Provide the [x, y] coordinate of the cell's center where the given text is located.  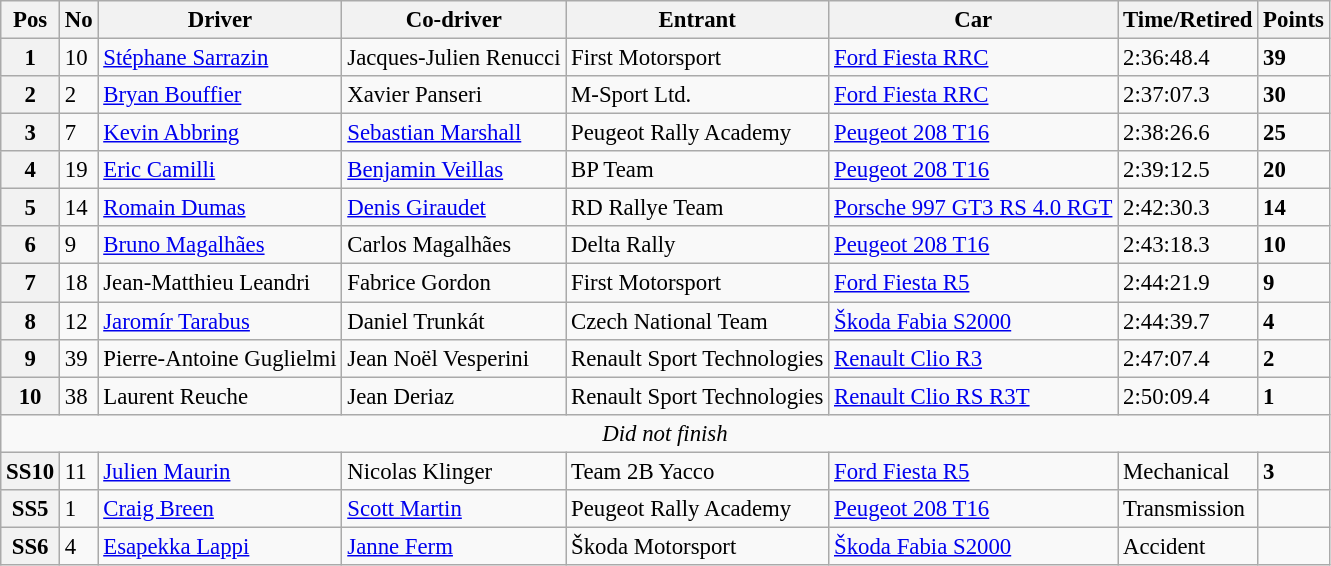
Did not finish [665, 433]
Jacques-Julien Renucci [454, 58]
2:44:39.7 [1188, 321]
Xavier Panseri [454, 95]
Mechanical [1188, 471]
SS6 [30, 546]
Laurent Reuche [220, 396]
Time/Retired [1188, 20]
Jaromír Tarabus [220, 321]
Accident [1188, 546]
2:43:18.3 [1188, 245]
11 [78, 471]
Esapekka Lappi [220, 546]
Team 2B Yacco [698, 471]
RD Rallye Team [698, 208]
M-Sport Ltd. [698, 95]
Renault Clio RS R3T [974, 396]
30 [1294, 95]
38 [78, 396]
Delta Rally [698, 245]
20 [1294, 170]
2:50:09.4 [1188, 396]
Fabrice Gordon [454, 283]
Co-driver [454, 20]
Car [974, 20]
Kevin Abbring [220, 133]
6 [30, 245]
Craig Breen [220, 509]
Pierre-Antoine Guglielmi [220, 358]
2:37:07.3 [1188, 95]
Denis Giraudet [454, 208]
2:47:07.4 [1188, 358]
Sebastian Marshall [454, 133]
Daniel Trunkát [454, 321]
19 [78, 170]
Czech National Team [698, 321]
SS10 [30, 471]
Bruno Magalhães [220, 245]
Jean Deriaz [454, 396]
Jean Noël Vesperini [454, 358]
Janne Ferm [454, 546]
2:42:30.3 [1188, 208]
Jean-Matthieu Leandri [220, 283]
8 [30, 321]
Pos [30, 20]
Driver [220, 20]
SS5 [30, 509]
Nicolas Klinger [454, 471]
Points [1294, 20]
2:44:21.9 [1188, 283]
Transmission [1188, 509]
Renault Clio R3 [974, 358]
25 [1294, 133]
Eric Camilli [220, 170]
2:38:26.6 [1188, 133]
Bryan Bouffier [220, 95]
Benjamin Veillas [454, 170]
Julien Maurin [220, 471]
12 [78, 321]
Entrant [698, 20]
BP Team [698, 170]
2:36:48.4 [1188, 58]
Romain Dumas [220, 208]
Stéphane Sarrazin [220, 58]
No [78, 20]
Porsche 997 GT3 RS 4.0 RGT [974, 208]
5 [30, 208]
Škoda Motorsport [698, 546]
Carlos Magalhães [454, 245]
18 [78, 283]
Scott Martin [454, 509]
2:39:12.5 [1188, 170]
